Search for the cell housing the specified text and yield its [X, Y] center coordinate. 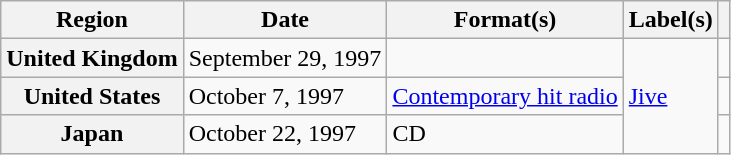
Date [285, 20]
Jive [670, 96]
Japan [92, 134]
United Kingdom [92, 58]
Contemporary hit radio [505, 96]
September 29, 1997 [285, 58]
October 22, 1997 [285, 134]
Format(s) [505, 20]
Label(s) [670, 20]
October 7, 1997 [285, 96]
CD [505, 134]
Region [92, 20]
United States [92, 96]
